Capture the cell that displays the provided text and extract its [X, Y] central coordinate. 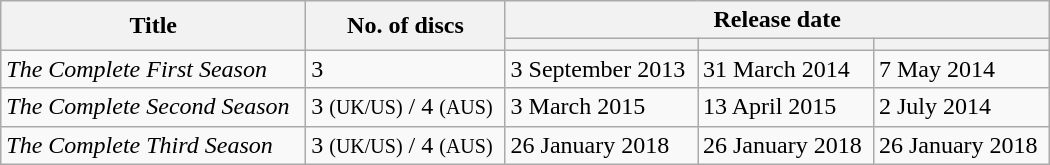
The Complete First Season [154, 69]
2 July 2014 [961, 107]
3 September 2013 [601, 69]
31 March 2014 [786, 69]
The Complete Third Season [154, 145]
3 March 2015 [601, 107]
No. of discs [406, 26]
Release date [777, 20]
7 May 2014 [961, 69]
3 [406, 69]
13 April 2015 [786, 107]
Title [154, 26]
The Complete Second Season [154, 107]
